Determine the (X, Y) coordinate at the center of the cell enclosing the given text.  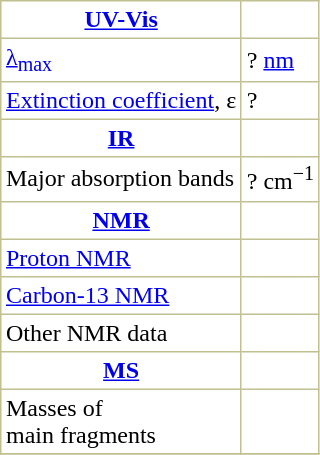
Masses of main fragments (122, 421)
Carbon-13 NMR (122, 295)
Other NMR data (122, 333)
Proton NMR (122, 258)
? (280, 101)
? cm−1 (280, 179)
Major absorption bands (122, 179)
IR (122, 139)
UV-Vis (122, 20)
? nm (280, 60)
Extinction coefficient, ε (122, 101)
NMR (122, 220)
MS (122, 370)
λmax (122, 60)
